Detect which cell encompasses the target text, then output its (x, y) center coordinate. 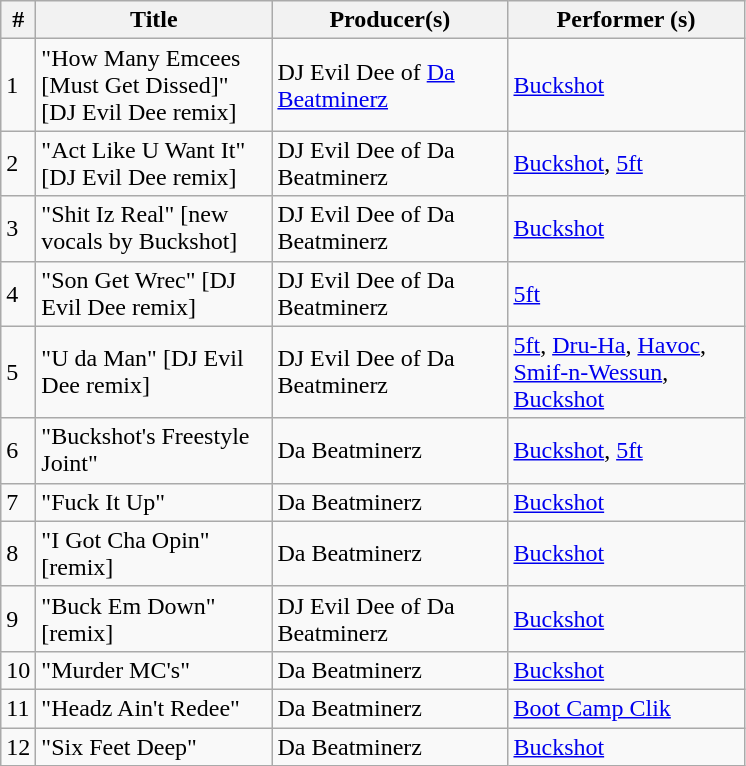
5ft, Dru-Ha, Havoc, Smif-n-Wessun, Buckshot (626, 372)
8 (18, 554)
6 (18, 450)
"U da Man" [DJ Evil Dee remix] (154, 372)
5 (18, 372)
"I Got Cha Opin" [remix] (154, 554)
11 (18, 708)
3 (18, 228)
"Six Feet Deep" (154, 747)
Performer (s) (626, 20)
7 (18, 502)
Producer(s) (390, 20)
4 (18, 294)
"How Many Emcees [Must Get Dissed]" [DJ Evil Dee remix] (154, 85)
# (18, 20)
"Buck Em Down" [remix] (154, 618)
12 (18, 747)
Title (154, 20)
"Son Get Wrec" [DJ Evil Dee remix] (154, 294)
"Fuck It Up" (154, 502)
"Act Like U Want It" [DJ Evil Dee remix] (154, 164)
Boot Camp Clik (626, 708)
"Headz Ain't Redee" (154, 708)
2 (18, 164)
5ft (626, 294)
"Shit Iz Real" [new vocals by Buckshot] (154, 228)
"Murder MC's" (154, 670)
9 (18, 618)
"Buckshot's Freestyle Joint" (154, 450)
1 (18, 85)
10 (18, 670)
